Locate the cell with the specified text and output its [X, Y] center coordinate. 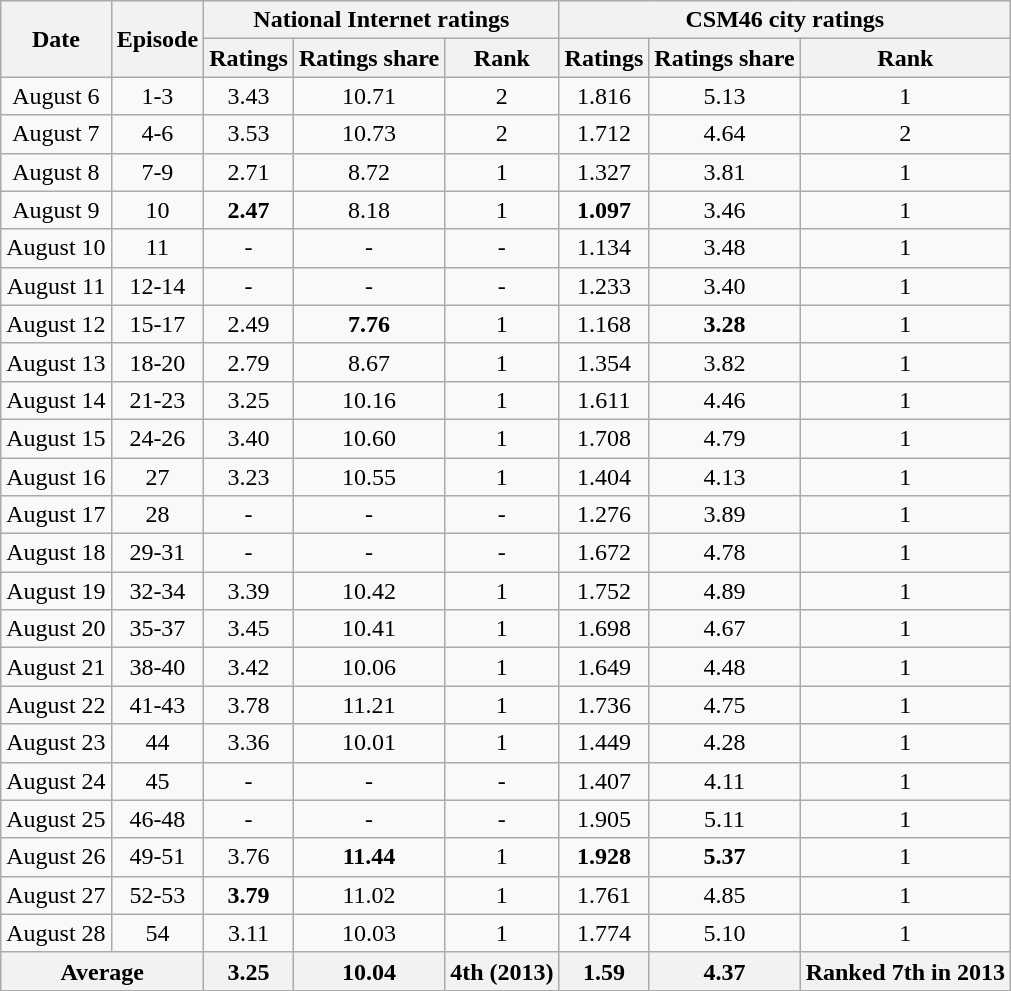
3.82 [724, 362]
11 [157, 248]
12-14 [157, 286]
4.46 [724, 400]
1.905 [604, 819]
August 26 [56, 857]
5.37 [724, 857]
10.06 [368, 667]
10.16 [368, 400]
1.774 [604, 933]
1.59 [604, 971]
3.81 [724, 172]
August 13 [56, 362]
August 20 [56, 629]
41-43 [157, 705]
10.01 [368, 743]
18-20 [157, 362]
2.49 [249, 324]
4.48 [724, 667]
24-26 [157, 438]
7.76 [368, 324]
1.816 [604, 96]
10.73 [368, 134]
August 23 [56, 743]
2.79 [249, 362]
3.46 [724, 210]
1.233 [604, 286]
August 19 [56, 591]
11.21 [368, 705]
4-6 [157, 134]
3.11 [249, 933]
1-3 [157, 96]
August 10 [56, 248]
4.28 [724, 743]
1.449 [604, 743]
2.47 [249, 210]
10.60 [368, 438]
3.78 [249, 705]
4.78 [724, 553]
August 28 [56, 933]
5.11 [724, 819]
21-23 [157, 400]
38-40 [157, 667]
49-51 [157, 857]
Date [56, 39]
1.712 [604, 134]
Average [102, 971]
August 22 [56, 705]
4.89 [724, 591]
August 7 [56, 134]
3.39 [249, 591]
1.928 [604, 857]
10.04 [368, 971]
2.71 [249, 172]
August 17 [56, 515]
10.41 [368, 629]
54 [157, 933]
August 25 [56, 819]
1.097 [604, 210]
1.611 [604, 400]
August 24 [56, 781]
August 27 [56, 895]
August 8 [56, 172]
August 6 [56, 96]
4.79 [724, 438]
11.44 [368, 857]
52-53 [157, 895]
10 [157, 210]
15-17 [157, 324]
August 14 [56, 400]
3.36 [249, 743]
3.43 [249, 96]
1.276 [604, 515]
3.23 [249, 477]
4.37 [724, 971]
1.736 [604, 705]
5.13 [724, 96]
1.134 [604, 248]
Ranked 7th in 2013 [905, 971]
3.89 [724, 515]
Episode [157, 39]
8.18 [368, 210]
4.85 [724, 895]
August 9 [56, 210]
7-9 [157, 172]
1.404 [604, 477]
4.64 [724, 134]
11.02 [368, 895]
August 16 [56, 477]
10.71 [368, 96]
1.354 [604, 362]
1.698 [604, 629]
10.55 [368, 477]
3.79 [249, 895]
August 21 [56, 667]
1.708 [604, 438]
27 [157, 477]
CSM46 city ratings [785, 20]
5.10 [724, 933]
3.53 [249, 134]
44 [157, 743]
8.72 [368, 172]
29-31 [157, 553]
3.45 [249, 629]
3.28 [724, 324]
1.672 [604, 553]
1.327 [604, 172]
4.75 [724, 705]
August 11 [56, 286]
3.48 [724, 248]
8.67 [368, 362]
August 15 [56, 438]
1.649 [604, 667]
1.168 [604, 324]
National Internet ratings [382, 20]
4.13 [724, 477]
3.76 [249, 857]
35-37 [157, 629]
1.407 [604, 781]
10.42 [368, 591]
28 [157, 515]
4.11 [724, 781]
32-34 [157, 591]
45 [157, 781]
1.752 [604, 591]
3.42 [249, 667]
46-48 [157, 819]
10.03 [368, 933]
August 18 [56, 553]
1.761 [604, 895]
4.67 [724, 629]
August 12 [56, 324]
4th (2013) [502, 971]
